Provide the [x, y] coordinate of the cell's center where the given text is located.  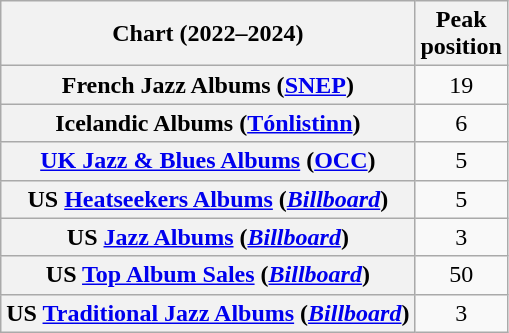
Icelandic Albums (Tónlistinn) [208, 123]
Peakposition [461, 34]
French Jazz Albums (SNEP) [208, 85]
50 [461, 275]
US Heatseekers Albums (Billboard) [208, 199]
6 [461, 123]
UK Jazz & Blues Albums (OCC) [208, 161]
US Top Album Sales (Billboard) [208, 275]
19 [461, 85]
Chart (2022–2024) [208, 34]
US Traditional Jazz Albums (Billboard) [208, 313]
US Jazz Albums (Billboard) [208, 237]
